Search for the cell housing the specified text and yield its (x, y) center coordinate. 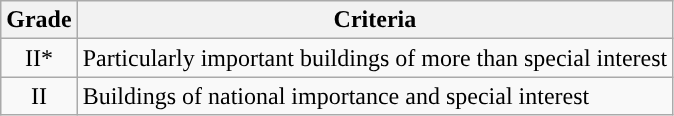
Grade (39, 20)
II (39, 96)
Particularly important buildings of more than special interest (375, 58)
Buildings of national importance and special interest (375, 96)
II* (39, 58)
Criteria (375, 20)
